Find where the given text appears and provide that cell's center as [X, Y] coordinate. 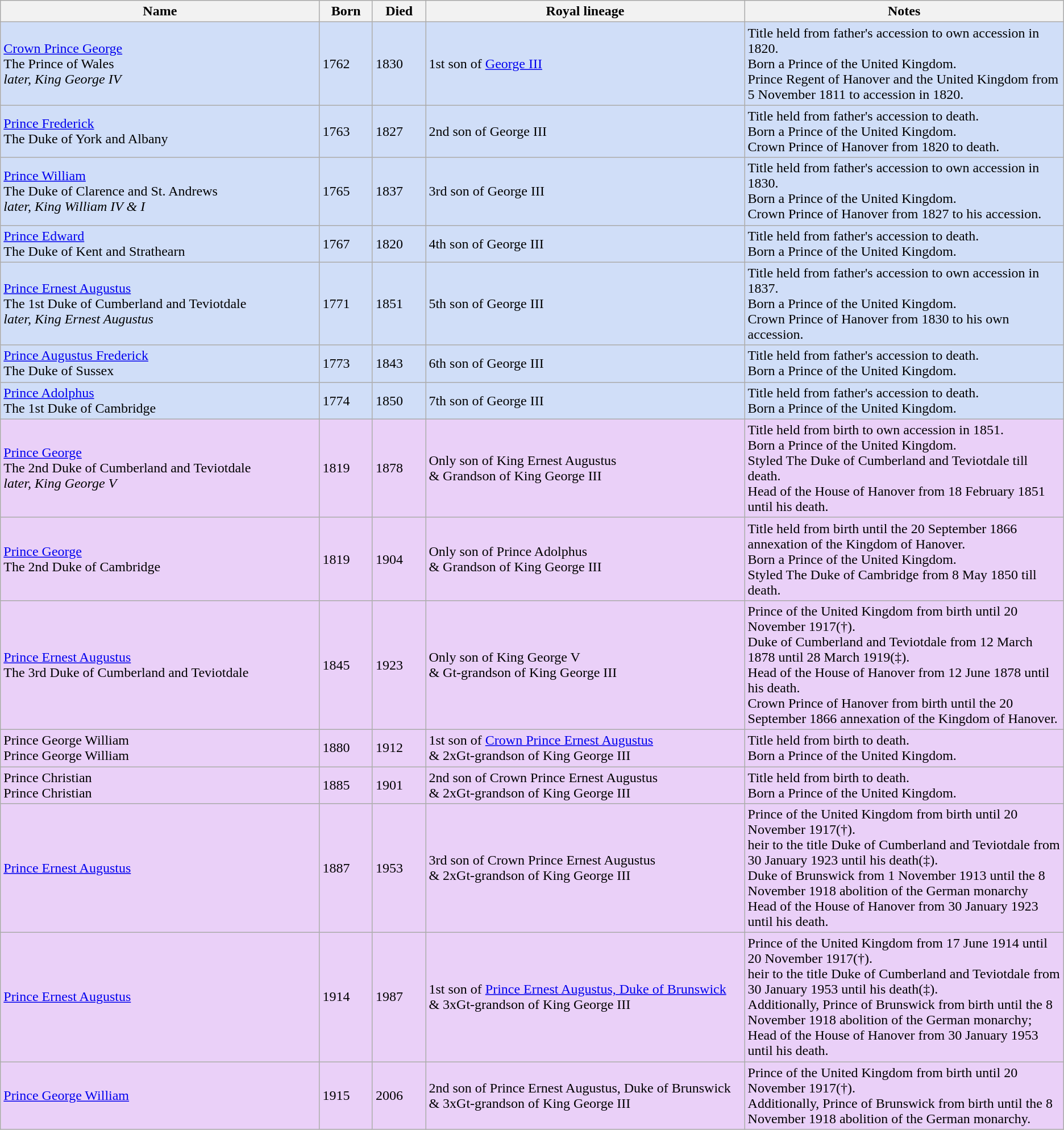
1820 [399, 243]
1827 [399, 131]
Prince Frederick The Duke of York and Albany [160, 131]
3rd son of George III [585, 191]
1923 [399, 665]
1953 [399, 869]
Only son of King Ernest Augustus& Grandson of King George III [585, 468]
1878 [399, 468]
1767 [346, 243]
1914 [346, 997]
Prince Ernest Augustus The 3rd Duke of Cumberland and Teviotdale [160, 665]
Prince George The 2nd Duke of Cambridge [160, 559]
Prince Augustus Frederick The Duke of Sussex [160, 364]
Prince Christian Prince Christian [160, 784]
1915 [346, 1096]
1773 [346, 364]
Name [160, 11]
5th son of George III [585, 304]
Notes [904, 11]
Prince Edward The Duke of Kent and Strathearn [160, 243]
Died [399, 11]
2nd son of Crown Prince Ernest Augustus& 2xGt-grandson of King George III [585, 784]
1885 [346, 784]
1830 [399, 64]
1987 [399, 997]
1765 [346, 191]
1850 [399, 400]
1887 [346, 869]
Only son of King George V& Gt-grandson of King George III [585, 665]
Only son of Prince Adolphus& Grandson of King George III [585, 559]
2006 [399, 1096]
Crown Prince George The Prince of Waleslater, King George IV [160, 64]
Prince Adolphus The 1st Duke of Cambridge [160, 400]
Title held from father's accession to death.Born a Prince of the United Kingdom.Crown Prince of Hanover from 1820 to death. [904, 131]
1851 [399, 304]
1843 [399, 364]
1904 [399, 559]
Royal lineage [585, 11]
4th son of George III [585, 243]
7th son of George III [585, 400]
1901 [399, 784]
Prince George William Prince George William [160, 748]
1763 [346, 131]
1st son of Prince Ernest Augustus, Duke of Brunswick& 3xGt-grandson of King George III [585, 997]
1st son of George III [585, 64]
1771 [346, 304]
1845 [346, 665]
2nd son of George III [585, 131]
Prince George William [160, 1096]
Prince George The 2nd Duke of Cumberland and Teviotdalelater, King George V [160, 468]
1762 [346, 64]
1912 [399, 748]
Title held from father's accession to own accession in 1830.Born a Prince of the United Kingdom.Crown Prince of Hanover from 1827 to his accession. [904, 191]
1st son of Crown Prince Ernest Augustus& 2xGt-grandson of King George III [585, 748]
Prince William The Duke of Clarence and St. Andrewslater, King William IV & I [160, 191]
Prince Ernest Augustus The 1st Duke of Cumberland and Teviotdalelater, King Ernest Augustus [160, 304]
1837 [399, 191]
1774 [346, 400]
1880 [346, 748]
6th son of George III [585, 364]
2nd son of Prince Ernest Augustus, Duke of Brunswick& 3xGt-grandson of King George III [585, 1096]
3rd son of Crown Prince Ernest Augustus& 2xGt-grandson of King George III [585, 869]
Born [346, 11]
